Find where the given text appears and provide that cell's center as [X, Y] coordinate. 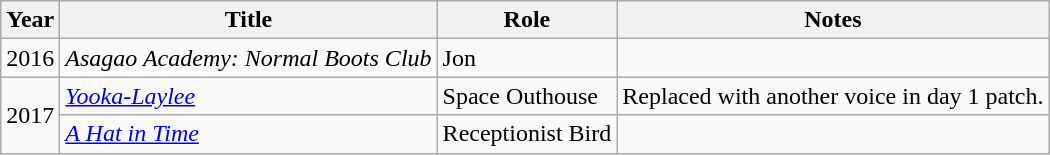
Asagao Academy: Normal Boots Club [248, 58]
Receptionist Bird [527, 134]
Space Outhouse [527, 96]
Notes [833, 20]
Jon [527, 58]
A Hat in Time [248, 134]
Yooka-Laylee [248, 96]
Replaced with another voice in day 1 patch. [833, 96]
Title [248, 20]
2017 [30, 115]
Role [527, 20]
Year [30, 20]
2016 [30, 58]
